Output the [x, y] coordinate of the center of the cell containing the given text.  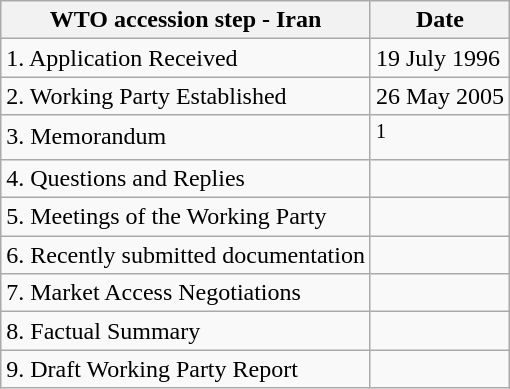
3. Memorandum [186, 138]
19 July 1996 [440, 58]
Date [440, 20]
4. Questions and Replies [186, 178]
1. Application Received [186, 58]
8. Factual Summary [186, 331]
1 [440, 138]
9. Draft Working Party Report [186, 369]
WTO accession step - Iran [186, 20]
2. Working Party Established [186, 96]
6. Recently submitted documentation [186, 255]
26 May 2005 [440, 96]
5. Meetings of the Working Party [186, 217]
7. Market Access Negotiations [186, 293]
